Find where the given text appears and provide that cell's center as [X, Y] coordinate. 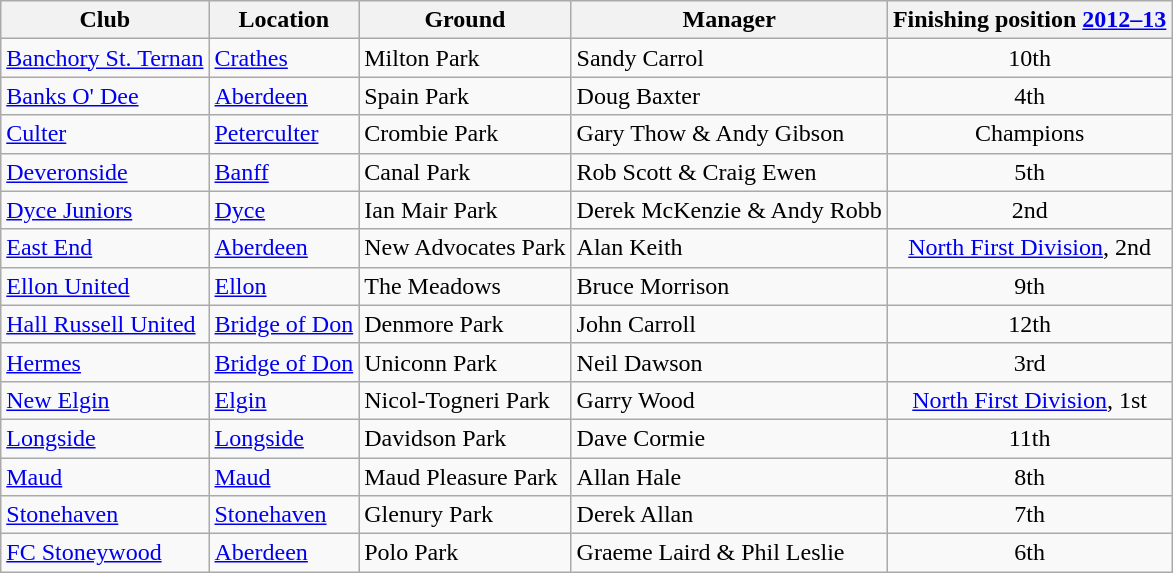
7th [1029, 515]
Deveronside [105, 172]
Polo Park [465, 553]
North First Division, 1st [1029, 400]
11th [1029, 438]
Crombie Park [465, 134]
Spain Park [465, 96]
Manager [729, 20]
Sandy Carrol [729, 58]
Banff [284, 172]
Ellon [284, 286]
10th [1029, 58]
Doug Baxter [729, 96]
Hall Russell United [105, 324]
Graeme Laird & Phil Leslie [729, 553]
Garry Wood [729, 400]
Finishing position 2012–13 [1029, 20]
East End [105, 248]
Peterculter [284, 134]
Champions [1029, 134]
5th [1029, 172]
Davidson Park [465, 438]
Hermes [105, 362]
8th [1029, 477]
The Meadows [465, 286]
Dave Cormie [729, 438]
Canal Park [465, 172]
Neil Dawson [729, 362]
Uniconn Park [465, 362]
Rob Scott & Craig Ewen [729, 172]
Alan Keith [729, 248]
Allan Hale [729, 477]
New Advocates Park [465, 248]
Gary Thow & Andy Gibson [729, 134]
3rd [1029, 362]
Dyce [284, 210]
Club [105, 20]
9th [1029, 286]
6th [1029, 553]
Dyce Juniors [105, 210]
Milton Park [465, 58]
Denmore Park [465, 324]
Ground [465, 20]
4th [1029, 96]
Culter [105, 134]
Bruce Morrison [729, 286]
Ellon United [105, 286]
North First Division, 2nd [1029, 248]
Nicol-Togneri Park [465, 400]
2nd [1029, 210]
Derek Allan [729, 515]
Derek McKenzie & Andy Robb [729, 210]
John Carroll [729, 324]
Location [284, 20]
Glenury Park [465, 515]
12th [1029, 324]
Elgin [284, 400]
Banchory St. Ternan [105, 58]
New Elgin [105, 400]
Ian Mair Park [465, 210]
Banks O' Dee [105, 96]
FC Stoneywood [105, 553]
Crathes [284, 58]
Maud Pleasure Park [465, 477]
